Capture the cell that displays the provided text and extract its (x, y) central coordinate. 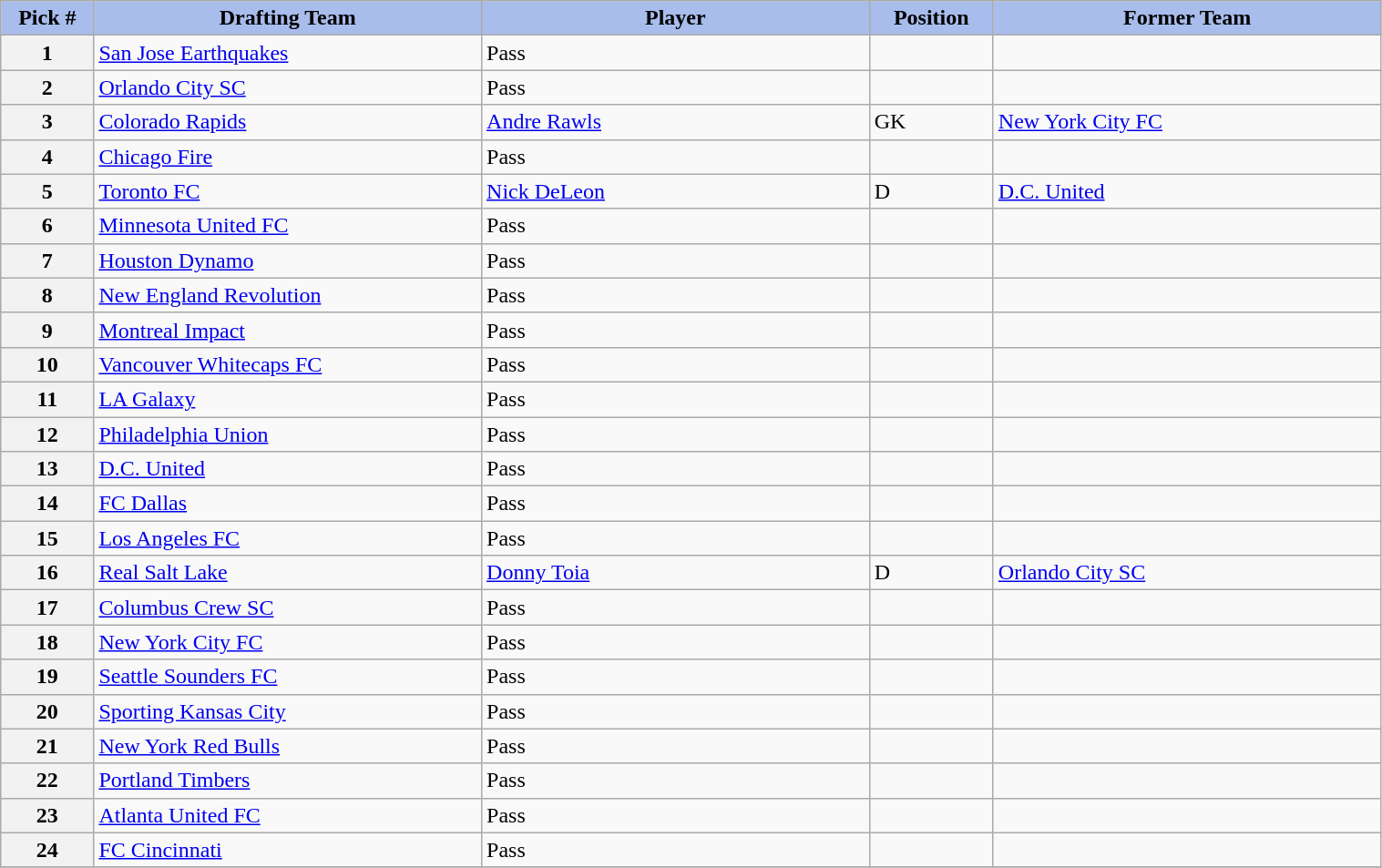
New York Red Bulls (288, 746)
Seattle Sounders FC (288, 677)
10 (47, 364)
Montreal Impact (288, 330)
Philadelphia Union (288, 434)
1 (47, 53)
FC Cincinnati (288, 850)
Player (676, 18)
Former Team (1187, 18)
7 (47, 260)
20 (47, 711)
Chicago Fire (288, 157)
Minnesota United FC (288, 226)
24 (47, 850)
2 (47, 87)
3 (47, 122)
Nick DeLeon (676, 191)
23 (47, 815)
Portland Timbers (288, 781)
Drafting Team (288, 18)
FC Dallas (288, 504)
Andre Rawls (676, 122)
18 (47, 642)
12 (47, 434)
9 (47, 330)
22 (47, 781)
Houston Dynamo (288, 260)
5 (47, 191)
Vancouver Whitecaps FC (288, 364)
San Jose Earthquakes (288, 53)
Position (931, 18)
13 (47, 469)
Los Angeles FC (288, 538)
6 (47, 226)
16 (47, 573)
15 (47, 538)
New England Revolution (288, 295)
LA Galaxy (288, 399)
Donny Toia (676, 573)
11 (47, 399)
19 (47, 677)
Toronto FC (288, 191)
21 (47, 746)
4 (47, 157)
17 (47, 608)
Real Salt Lake (288, 573)
Columbus Crew SC (288, 608)
Sporting Kansas City (288, 711)
Atlanta United FC (288, 815)
Colorado Rapids (288, 122)
Pick # (47, 18)
8 (47, 295)
14 (47, 504)
GK (931, 122)
